Capture the cell that displays the provided text and extract its [X, Y] central coordinate. 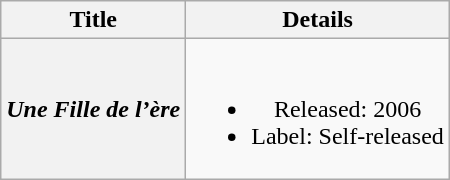
Title [94, 20]
Details [318, 20]
Released: 2006Label: Self-released [318, 109]
Une Fille de l’ère [94, 109]
